Pinpoint the cell where the given text exists, returning its [X, Y] midpoint coordinate. 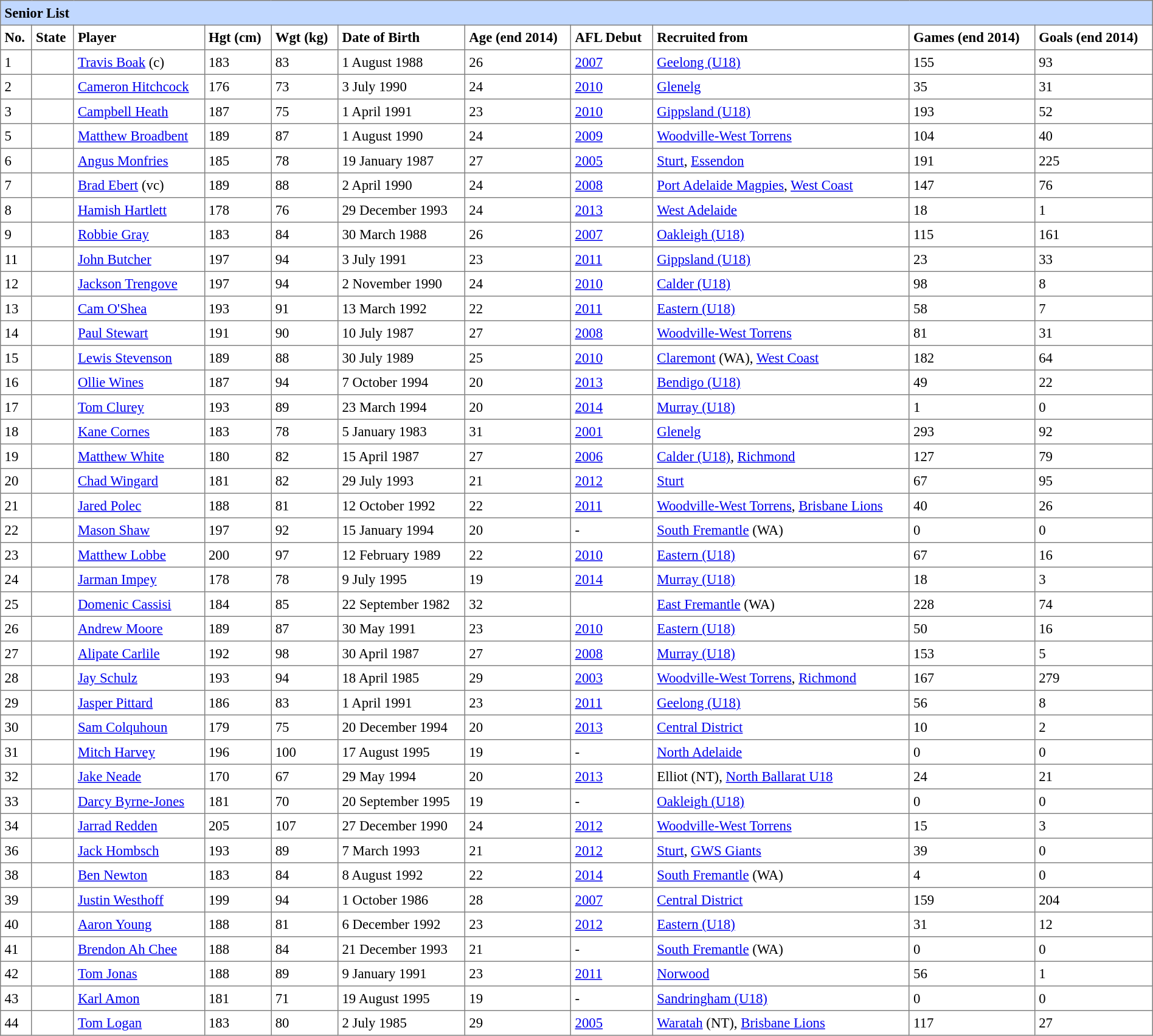
Jay Schulz [139, 678]
179 [238, 727]
70 [305, 801]
107 [305, 826]
Jackson Trengove [139, 283]
Brendon Ah Chee [139, 949]
91 [305, 308]
147 [972, 185]
Matthew Broadbent [139, 136]
Elliot (NT), North Ballarat U18 [781, 776]
4 [972, 875]
38 [16, 875]
6 [16, 161]
2006 [612, 456]
Tom Logan [139, 1023]
153 [972, 653]
41 [16, 949]
Ben Newton [139, 875]
30 March 1988 [401, 234]
170 [238, 776]
Matthew Lobbe [139, 555]
AFL Debut [612, 37]
7 March 1993 [401, 850]
115 [972, 234]
Recruited from [781, 37]
Lewis Stevenson [139, 358]
Ollie Wines [139, 382]
Jack Hombsch [139, 850]
Hamish Hartlett [139, 210]
Matthew White [139, 456]
Darcy Byrne-Jones [139, 801]
18 April 1985 [401, 678]
64 [1093, 358]
Player [139, 37]
34 [16, 826]
30 July 1989 [401, 358]
180 [238, 456]
176 [238, 86]
Sturt [781, 481]
2009 [612, 136]
Brad Ebert (vc) [139, 185]
12 February 1989 [401, 555]
104 [972, 136]
Norwood [781, 973]
1 October 1986 [401, 900]
Wgt (kg) [305, 37]
2003 [612, 678]
3 July 1991 [401, 259]
10 [972, 727]
155 [972, 62]
199 [238, 900]
17 August 1995 [401, 752]
36 [16, 850]
20 September 1995 [401, 801]
Chad Wingard [139, 481]
9 [16, 234]
Jared Polec [139, 506]
22 September 1982 [401, 604]
5 January 1983 [401, 431]
Hgt (cm) [238, 37]
15 January 1994 [401, 530]
Sturt, GWS Giants [781, 850]
9 January 1991 [401, 973]
13 March 1992 [401, 308]
Bendigo (U18) [781, 382]
2 November 1990 [401, 283]
1 August 1988 [401, 62]
19 January 1987 [401, 161]
East Fremantle (WA) [781, 604]
Andrew Moore [139, 628]
Calder (U18) [781, 283]
117 [972, 1023]
43 [16, 998]
Date of Birth [401, 37]
17 [16, 407]
Woodville-West Torrens, Richmond [781, 678]
Cameron Hitchcock [139, 86]
29 May 1994 [401, 776]
49 [972, 382]
Senior List [576, 13]
50 [972, 628]
97 [305, 555]
85 [305, 604]
30 April 1987 [401, 653]
Waratah (NT), Brisbane Lions [781, 1023]
Sandringham (U18) [781, 998]
Age (end 2014) [518, 37]
Aaron Young [139, 924]
23 March 1994 [401, 407]
30 [16, 727]
North Adelaide [781, 752]
93 [1093, 62]
Calder (U18), Richmond [781, 456]
200 [238, 555]
35 [972, 86]
192 [238, 653]
58 [972, 308]
80 [305, 1023]
9 July 1995 [401, 579]
Justin Westhoff [139, 900]
14 [16, 333]
West Adelaide [781, 210]
29 July 1993 [401, 481]
Jarrad Redden [139, 826]
44 [16, 1023]
10 July 1987 [401, 333]
100 [305, 752]
Mitch Harvey [139, 752]
Mason Shaw [139, 530]
52 [1093, 111]
Domenic Cassisi [139, 604]
Sturt, Essendon [781, 161]
2001 [612, 431]
73 [305, 86]
Robbie Gray [139, 234]
184 [238, 604]
27 December 1990 [401, 826]
Goals (end 2014) [1093, 37]
Cam O'Shea [139, 308]
279 [1093, 678]
293 [972, 431]
2 April 1990 [401, 185]
Jasper Pittard [139, 703]
Woodville-West Torrens, Brisbane Lions [781, 506]
1 August 1990 [401, 136]
19 August 1995 [401, 998]
Kane Cornes [139, 431]
State [52, 37]
7 October 1994 [401, 382]
13 [16, 308]
8 August 1992 [401, 875]
Sam Colquhoun [139, 727]
127 [972, 456]
30 May 1991 [401, 628]
11 [16, 259]
204 [1093, 900]
15 April 1987 [401, 456]
228 [972, 604]
John Butcher [139, 259]
Angus Monfries [139, 161]
185 [238, 161]
2 July 1985 [401, 1023]
No. [16, 37]
Travis Boak (c) [139, 62]
71 [305, 998]
Claremont (WA), West Coast [781, 358]
Port Adelaide Magpies, West Coast [781, 185]
Alipate Carlile [139, 653]
186 [238, 703]
Campbell Heath [139, 111]
79 [1093, 456]
Jake Neade [139, 776]
Paul Stewart [139, 333]
29 December 1993 [401, 210]
Tom Jonas [139, 973]
182 [972, 358]
6 December 1992 [401, 924]
Karl Amon [139, 998]
42 [16, 973]
90 [305, 333]
3 July 1990 [401, 86]
21 December 1993 [401, 949]
Tom Clurey [139, 407]
225 [1093, 161]
20 December 1994 [401, 727]
95 [1093, 481]
Jarman Impey [139, 579]
159 [972, 900]
161 [1093, 234]
205 [238, 826]
12 October 1992 [401, 506]
167 [972, 678]
196 [238, 752]
74 [1093, 604]
Games (end 2014) [972, 37]
